Return the [x, y] coordinate for the center point of the cell that contains the specified text.  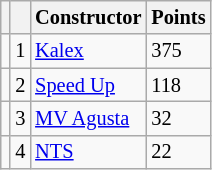
2 [20, 85]
Speed Up [88, 85]
4 [20, 152]
118 [178, 85]
MV Agusta [88, 118]
NTS [88, 152]
3 [20, 118]
1 [20, 51]
Points [178, 17]
32 [178, 118]
Constructor [88, 17]
22 [178, 152]
375 [178, 51]
Kalex [88, 51]
